For the text-containing cell, return its midpoint in [X, Y] coordinate format. 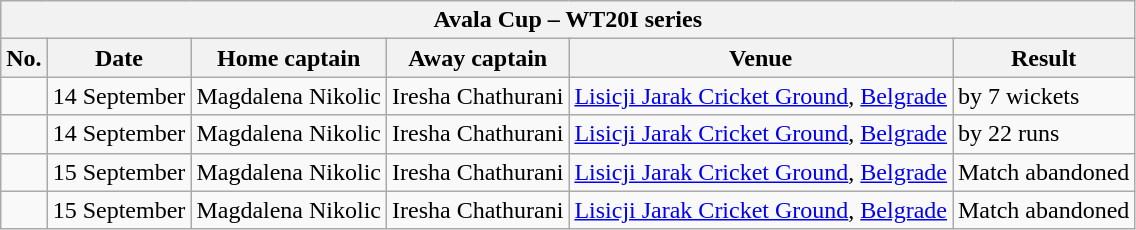
Venue [761, 58]
by 22 runs [1043, 134]
by 7 wickets [1043, 96]
No. [24, 58]
Result [1043, 58]
Avala Cup – WT20I series [568, 20]
Date [119, 58]
Away captain [478, 58]
Home captain [289, 58]
